Return [X, Y] of the center of cell containing provided text 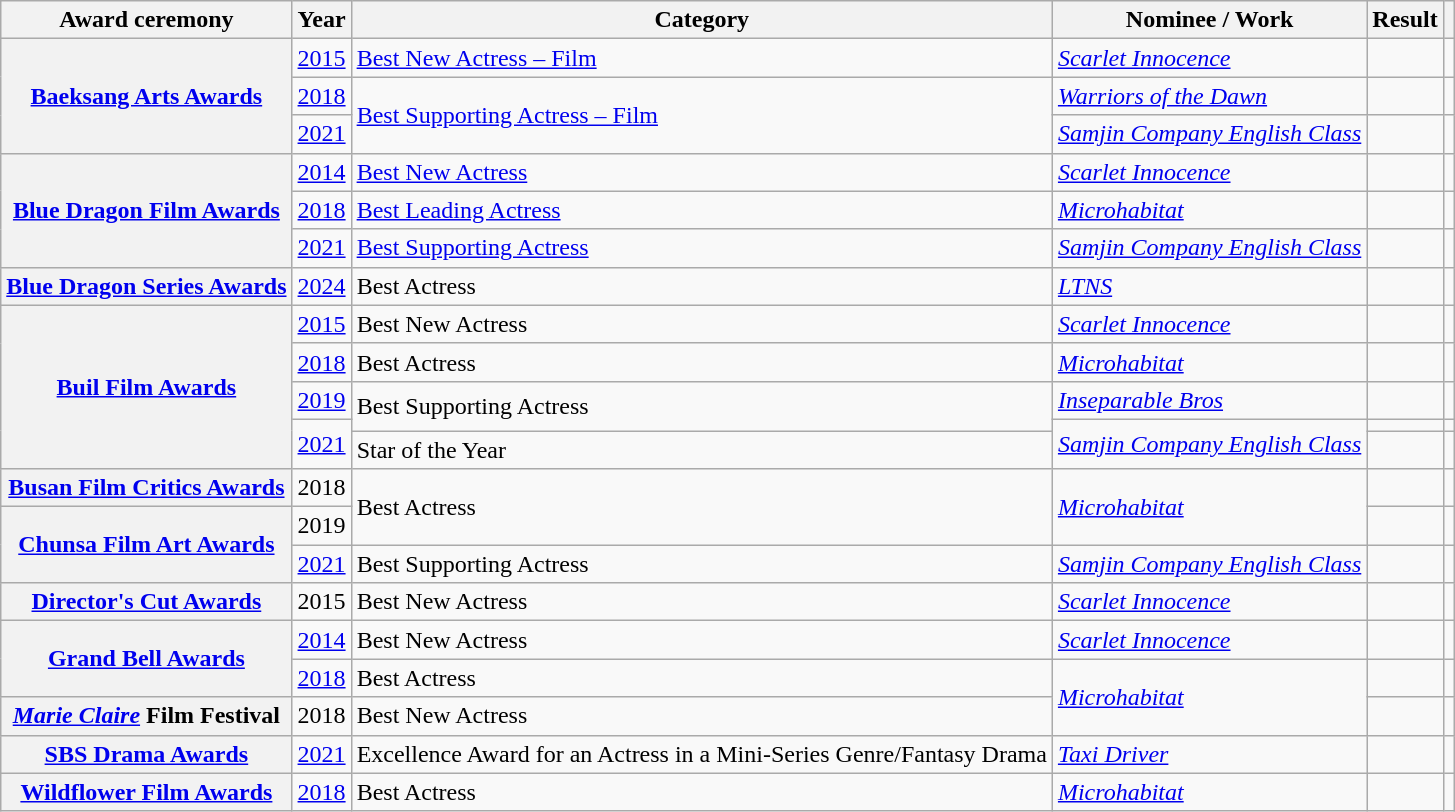
Blue Dragon Series Awards [146, 286]
2024 [322, 286]
Best New Actress – Film [702, 58]
Blue Dragon Film Awards [146, 210]
Inseparable Bros [1209, 400]
Excellence Award for an Actress in a Mini-Series Genre/Fantasy Drama [702, 754]
Best Leading Actress [702, 210]
Star of the Year [702, 449]
Warriors of the Dawn [1209, 96]
Wildflower Film Awards [146, 792]
Nominee / Work [1209, 20]
Director's Cut Awards [146, 602]
Best Supporting Actress – Film [702, 115]
LTNS [1209, 286]
Chunsa Film Art Awards [146, 545]
Baeksang Arts Awards [146, 96]
Year [322, 20]
Grand Bell Awards [146, 659]
Busan Film Critics Awards [146, 488]
Result [1405, 20]
Taxi Driver [1209, 754]
Marie Claire Film Festival [146, 716]
Category [702, 20]
SBS Drama Awards [146, 754]
Buil Film Awards [146, 386]
Award ceremony [146, 20]
